Scan for the cell matching the given text and deliver its (x, y) coordinate at center. 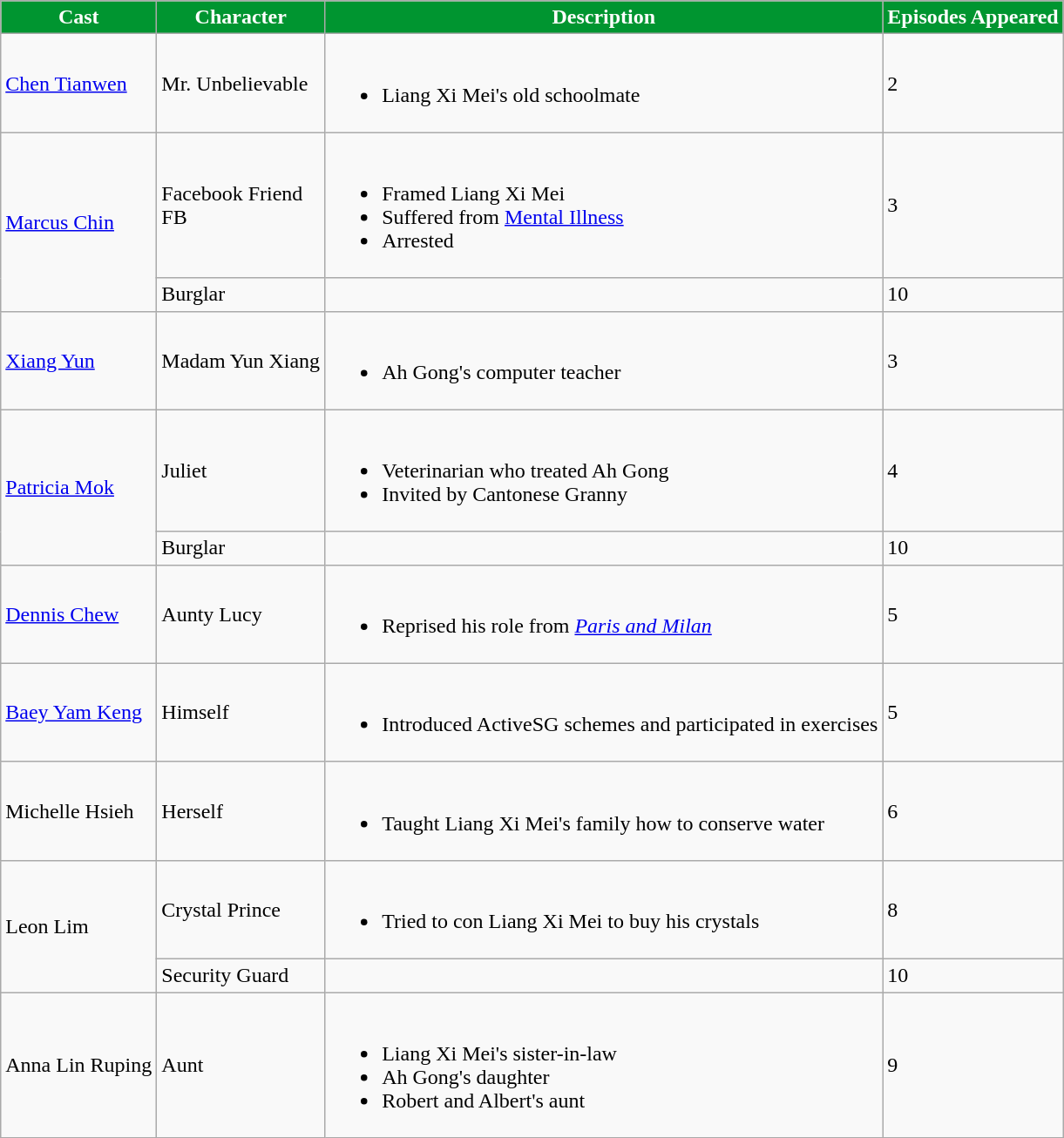
Cast (78, 17)
Herself (241, 810)
8 (973, 910)
Veterinarian who treated Ah GongInvited by Cantonese Granny (604, 471)
Baey Yam Keng (78, 713)
Marcus Chin (78, 221)
Crystal Prince (241, 910)
Michelle Hsieh (78, 810)
Anna Lin Ruping (78, 1065)
Juliet (241, 471)
6 (973, 810)
Reprised his role from Paris and Milan (604, 613)
Taught Liang Xi Mei's family how to conserve water (604, 810)
Liang Xi Mei's old schoolmate (604, 84)
2 (973, 84)
4 (973, 471)
Himself (241, 713)
Security Guard (241, 975)
Liang Xi Mei's sister-in-lawAh Gong's daughterRobert and Albert's aunt (604, 1065)
Introduced ActiveSG schemes and participated in exercises (604, 713)
Framed Liang Xi MeiSuffered from Mental IllnessArrested (604, 206)
Xiang Yun (78, 361)
Ah Gong's computer teacher (604, 361)
Facebook Friend FB (241, 206)
Chen Tianwen (78, 84)
Description (604, 17)
Tried to con Liang Xi Mei to buy his crystals (604, 910)
Aunty Lucy (241, 613)
Madam Yun Xiang (241, 361)
Dennis Chew (78, 613)
Aunt (241, 1065)
Episodes Appeared (973, 17)
Patricia Mok (78, 487)
9 (973, 1065)
Leon Lim (78, 925)
Character (241, 17)
Mr. Unbelievable (241, 84)
